Determine the (x, y) coordinate at the center of the cell enclosing the given text.  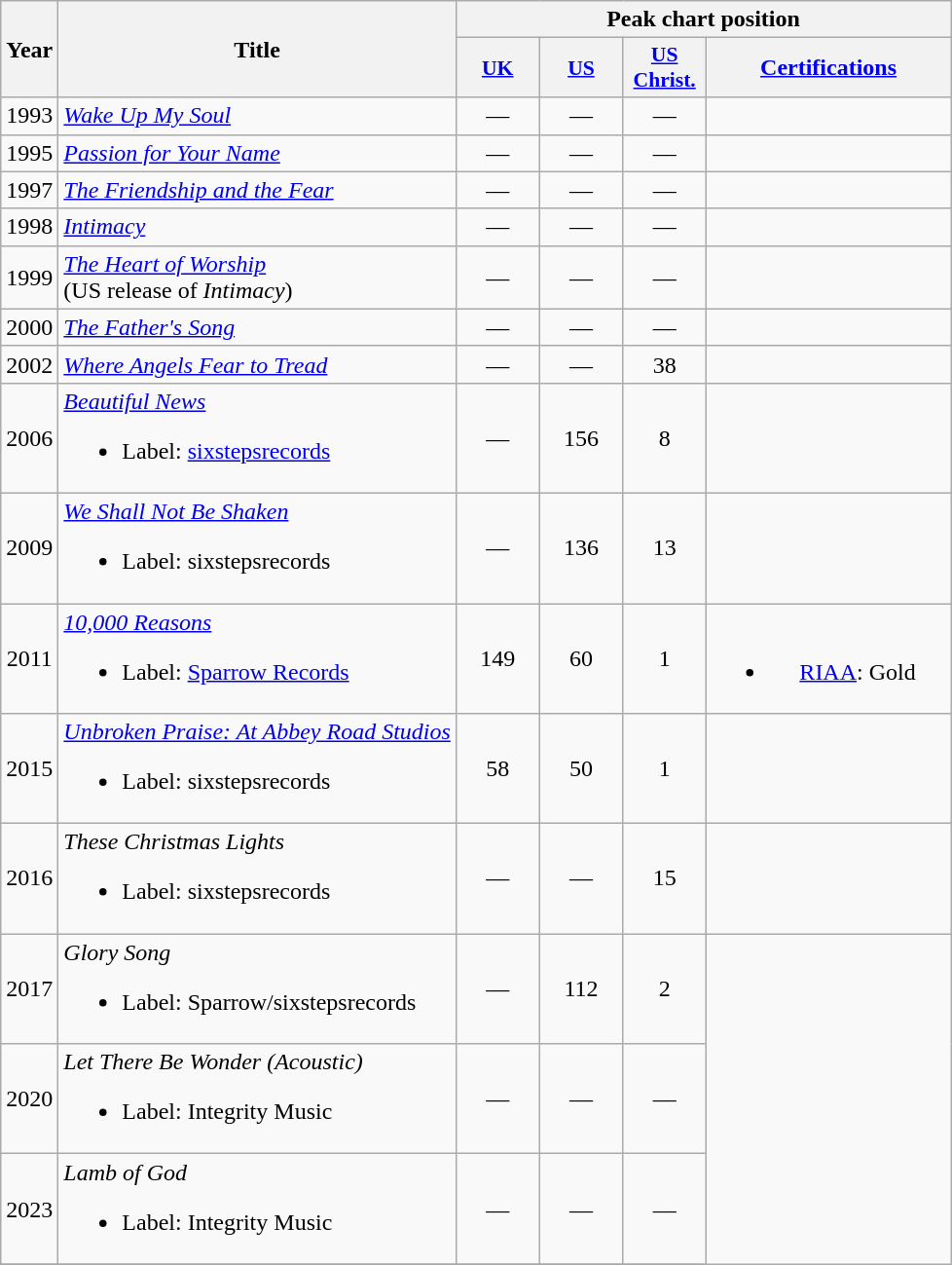
1998 (29, 227)
Passion for Your Name (257, 153)
136 (581, 547)
Wake Up My Soul (257, 116)
15 (665, 878)
Beautiful NewsLabel: sixstepsrecords (257, 438)
USChrist. (665, 68)
Unbroken Praise: At Abbey Road StudiosLabel: sixstepsrecords (257, 769)
2002 (29, 364)
1997 (29, 190)
Peak chart position (703, 19)
Title (257, 49)
The Heart of Worship (US release of Intimacy) (257, 277)
2011 (29, 658)
2023 (29, 1209)
1995 (29, 153)
Year (29, 49)
RIAA: Gold (829, 658)
The Father's Song (257, 327)
2015 (29, 769)
These Christmas LightsLabel: sixstepsrecords (257, 878)
58 (497, 769)
156 (581, 438)
Certifications (829, 68)
2020 (29, 1098)
2017 (29, 989)
1993 (29, 116)
149 (497, 658)
The Friendship and the Fear (257, 190)
2006 (29, 438)
10,000 ReasonsLabel: Sparrow Records (257, 658)
38 (665, 364)
2016 (29, 878)
2 (665, 989)
UK (497, 68)
13 (665, 547)
Glory SongLabel: Sparrow/sixstepsrecords (257, 989)
2009 (29, 547)
1999 (29, 277)
60 (581, 658)
Lamb of GodLabel: Integrity Music (257, 1209)
Let There Be Wonder (Acoustic)Label: Integrity Music (257, 1098)
8 (665, 438)
US (581, 68)
2000 (29, 327)
50 (581, 769)
112 (581, 989)
Intimacy (257, 227)
Where Angels Fear to Tread (257, 364)
We Shall Not Be ShakenLabel: sixstepsrecords (257, 547)
